Pinpoint the cell where the given text exists, returning its [x, y] midpoint coordinate. 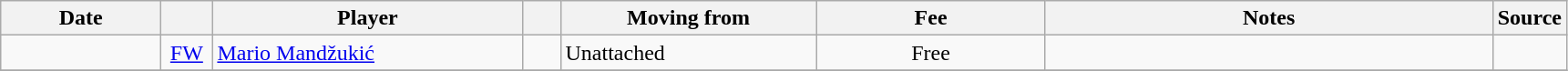
Player [368, 18]
Unattached [689, 53]
Notes [1268, 18]
Source [1529, 18]
Moving from [689, 18]
Free [931, 53]
FW [187, 53]
Fee [931, 18]
Mario Mandžukić [368, 53]
Date [81, 18]
